For the text-containing cell, return its midpoint in (x, y) coordinate format. 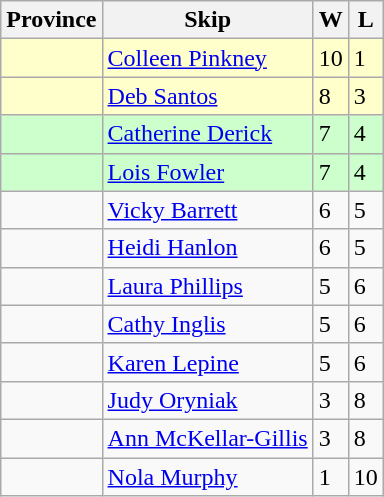
Cathy Inglis (208, 324)
Province (52, 20)
Deb Santos (208, 96)
Karen Lepine (208, 362)
Heidi Hanlon (208, 248)
Ann McKellar-Gillis (208, 438)
Judy Oryniak (208, 400)
Catherine Derick (208, 134)
Nola Murphy (208, 477)
L (366, 20)
Vicky Barrett (208, 210)
Laura Phillips (208, 286)
Skip (208, 20)
Colleen Pinkney (208, 58)
W (330, 20)
Lois Fowler (208, 172)
